Pinpoint the cell where the given text exists, returning its [x, y] midpoint coordinate. 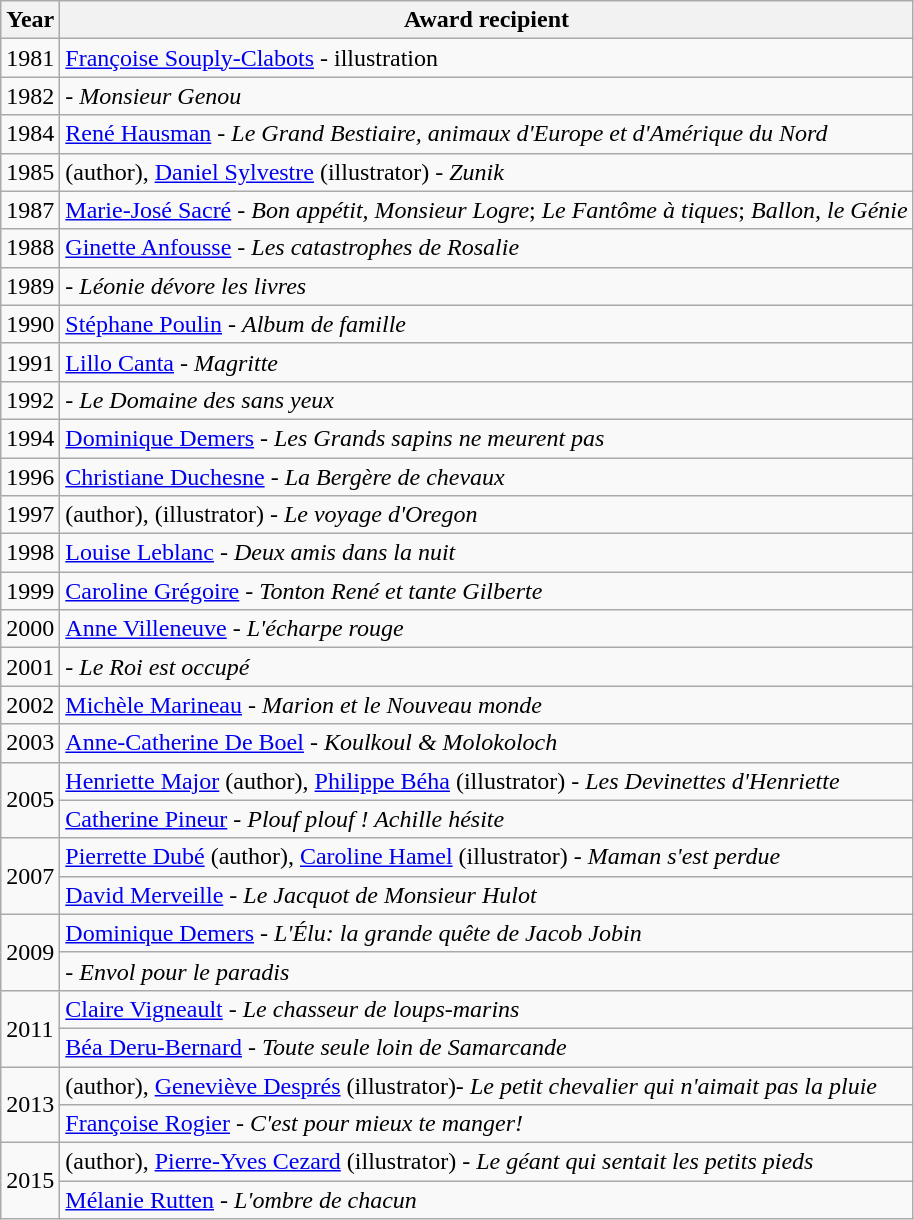
1982 [30, 96]
Ginette Anfousse - Les catastrophes de Rosalie [486, 248]
1996 [30, 477]
(author), Geneviève Després (illustrator)- Le petit chevalier qui n'aimait pas la pluie [486, 1085]
- Envol pour le paradis [486, 971]
1998 [30, 553]
Anne-Catherine De Boel - Koulkoul & Molokoloch [486, 743]
1984 [30, 134]
Anne Villeneuve - L'écharpe rouge [486, 629]
1994 [30, 438]
Françoise Rogier - C'est pour mieux te manger! [486, 1124]
2015 [30, 1181]
2005 [30, 800]
David Merveille - Le Jacquot de Monsieur Hulot [486, 895]
René Hausman - Le Grand Bestiaire, animaux d'Europe et d'Amérique du Nord [486, 134]
2001 [30, 667]
(author), (illustrator) - Le voyage d'Oregon [486, 515]
1999 [30, 591]
1992 [30, 400]
1987 [30, 210]
- Léonie dévore les livres [486, 286]
1989 [30, 286]
- Le Domaine des sans yeux [486, 400]
2007 [30, 876]
Françoise Souply-Clabots - illustration [486, 58]
2002 [30, 705]
Pierrette Dubé (author), Caroline Hamel (illustrator) - Maman s'est perdue [486, 857]
Béa Deru-Bernard - Toute seule loin de Samarcande [486, 1047]
Dominique Demers - L'Élu: la grande quête de Jacob Jobin [486, 933]
Stéphane Poulin - Album de famille [486, 324]
- Le Roi est occupé [486, 667]
Marie-José Sacré - Bon appétit, Monsieur Logre; Le Fantôme à tiques; Ballon, le Génie [486, 210]
1991 [30, 362]
2013 [30, 1104]
Michèle Marineau - Marion et le Nouveau monde [486, 705]
1990 [30, 324]
2003 [30, 743]
1997 [30, 515]
Dominique Demers - Les Grands sapins ne meurent pas [486, 438]
2000 [30, 629]
Caroline Grégoire - Tonton René et tante Gilberte [486, 591]
1985 [30, 172]
Year [30, 20]
1988 [30, 248]
Claire Vigneault - Le chasseur de loups-marins [486, 1009]
(author), Pierre-Yves Cezard (illustrator) - Le géant qui sentait les petits pieds [486, 1162]
Mélanie Rutten - L'ombre de chacun [486, 1200]
2009 [30, 952]
Christiane Duchesne - La Bergère de chevaux [486, 477]
Lillo Canta - Magritte [486, 362]
Award recipient [486, 20]
Louise Leblanc - Deux amis dans la nuit [486, 553]
2011 [30, 1028]
(author), Daniel Sylvestre (illustrator) - Zunik [486, 172]
1981 [30, 58]
Henriette Major (author), Philippe Béha (illustrator) - Les Devinettes d'Henriette [486, 781]
- Monsieur Genou [486, 96]
Catherine Pineur - Plouf plouf ! Achille hésite [486, 819]
